Return the [X, Y] coordinate for the center point of the cell that contains the specified text.  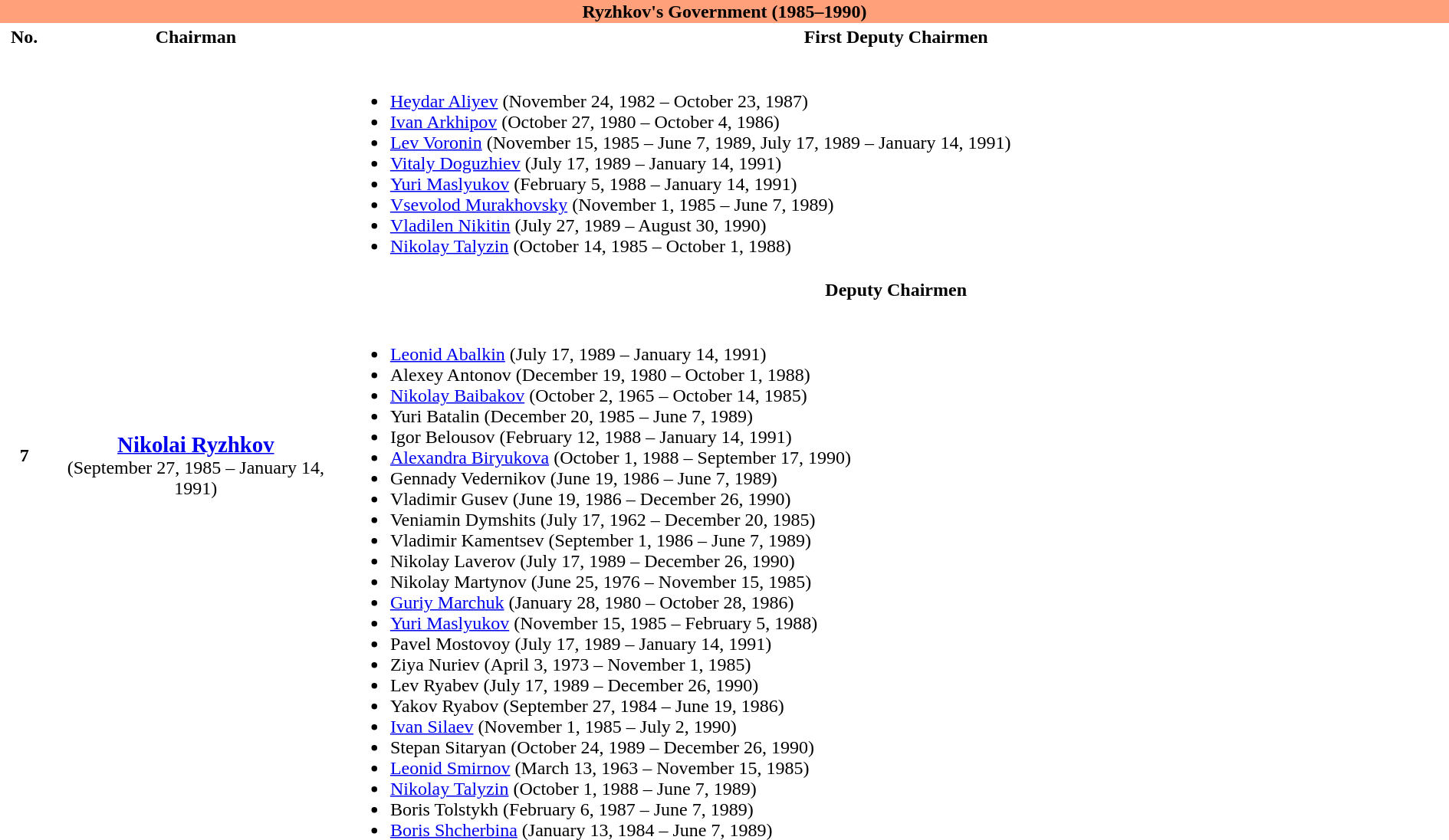
Deputy Chairmen [895, 290]
Chairman [195, 37]
First Deputy Chairmen [895, 37]
Ryzhkov's Government (1985–1990) [724, 11]
No. [25, 37]
